For the text-containing cell, return its midpoint in [X, Y] coordinate format. 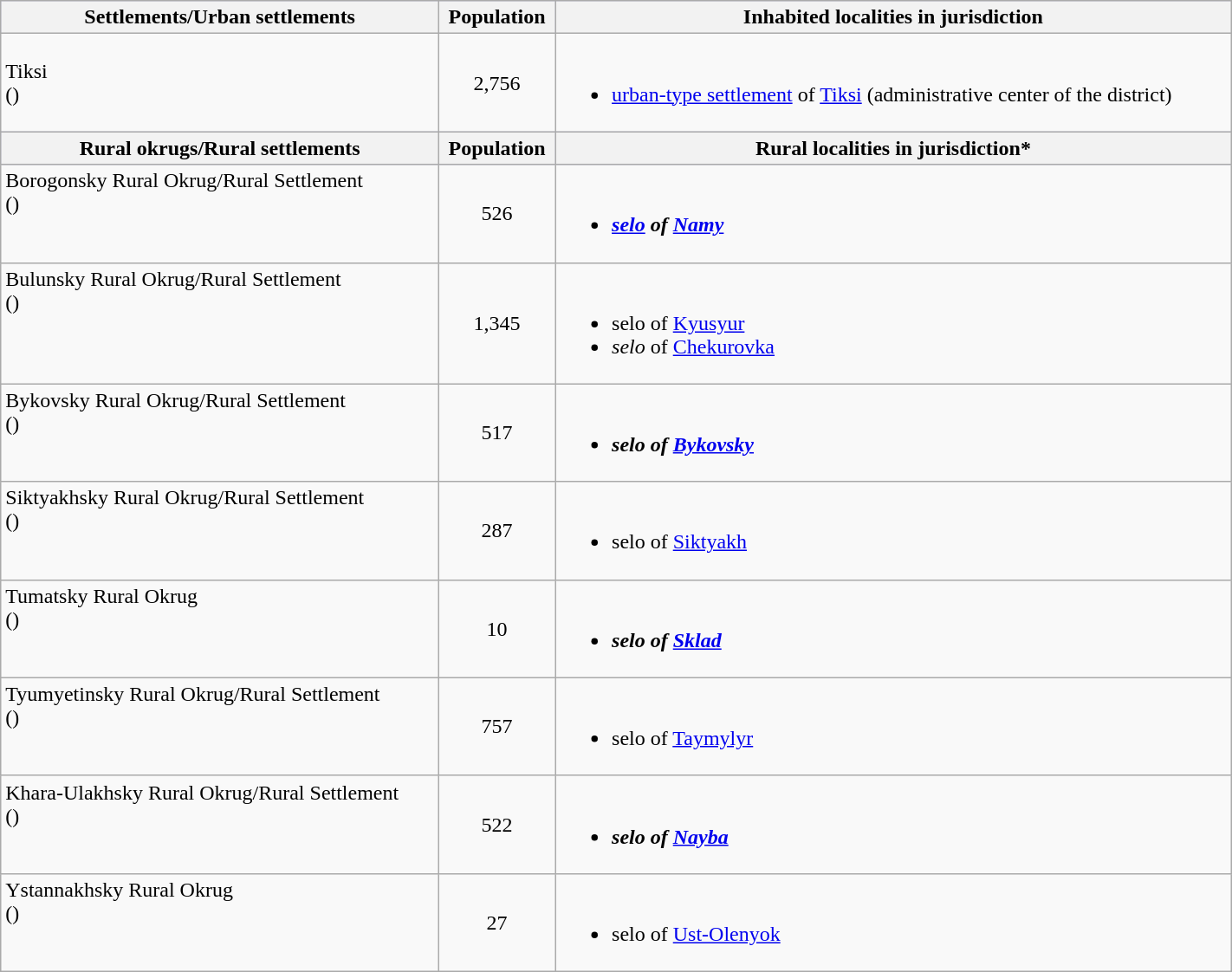
selo of Kyusyurselo of Chekurovka [894, 323]
Siktyakhsky Rural Okrug/Rural Settlement() [220, 530]
Inhabited localities in jurisdiction [894, 17]
Tiksi() [220, 83]
Rural localities in jurisdiction* [894, 148]
27 [497, 922]
selo of Ust-Olenyok [894, 922]
526 [497, 213]
287 [497, 530]
selo of Taymylyr [894, 726]
Bulunsky Rural Okrug/Rural Settlement() [220, 323]
Borogonsky Rural Okrug/Rural Settlement() [220, 213]
selo of Nayba [894, 825]
selo of Namy [894, 213]
selo of Bykovsky [894, 433]
Rural okrugs/Rural settlements [220, 148]
522 [497, 825]
Ystannakhsky Rural Okrug() [220, 922]
517 [497, 433]
10 [497, 629]
1,345 [497, 323]
Khara-Ulakhsky Rural Okrug/Rural Settlement() [220, 825]
757 [497, 726]
selo of Siktyakh [894, 530]
2,756 [497, 83]
Tumatsky Rural Okrug() [220, 629]
Settlements/Urban settlements [220, 17]
selo of Sklad [894, 629]
Bykovsky Rural Okrug/Rural Settlement() [220, 433]
urban-type settlement of Tiksi (administrative center of the district) [894, 83]
Tyumyetinsky Rural Okrug/Rural Settlement() [220, 726]
